Output the [X, Y] coordinate of the center of the cell containing the given text.  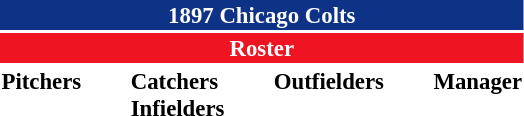
1897 Chicago Colts [262, 15]
Roster [262, 48]
